Return the [x, y] coordinate for the center point of the cell that contains the specified text.  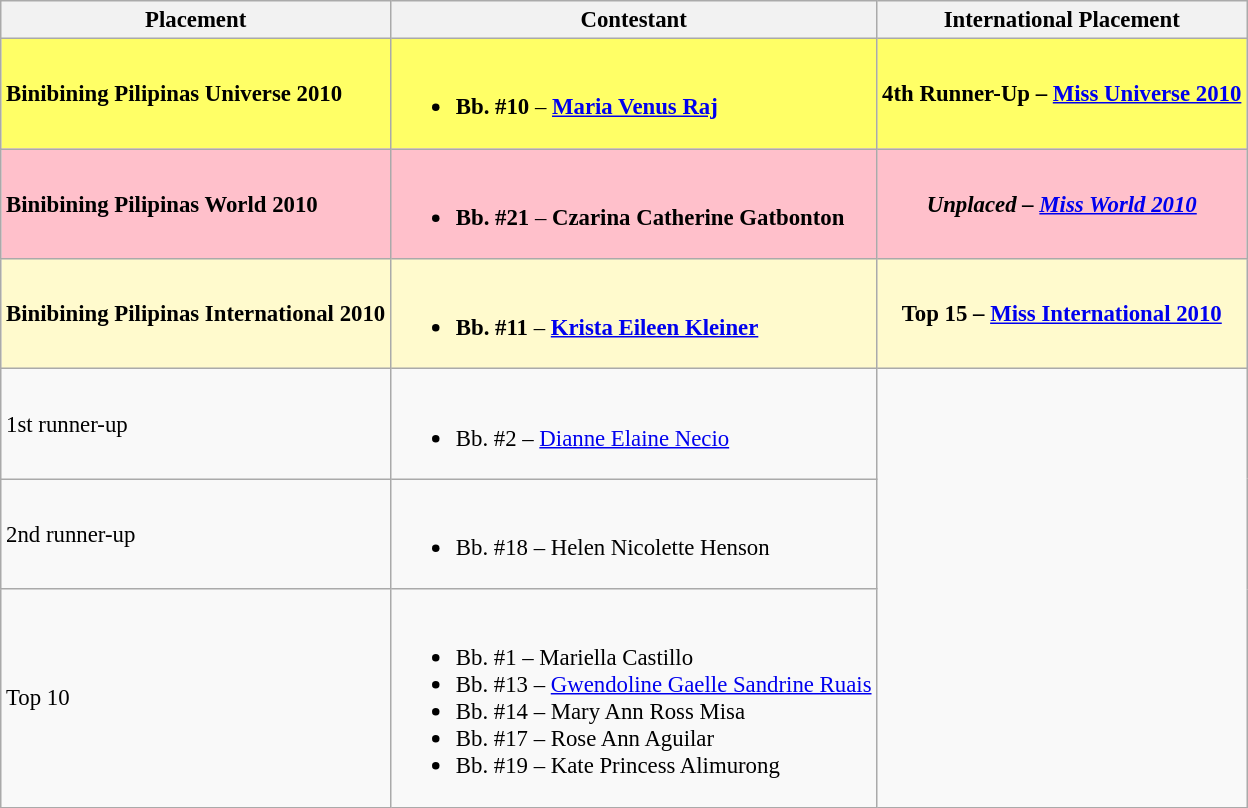
Contestant [634, 20]
Binibining Pilipinas World 2010 [196, 204]
Bb. #18 – Helen Nicolette Henson [634, 534]
Binibining Pilipinas International 2010 [196, 314]
Bb. #10 – Maria Venus Raj [634, 94]
Placement [196, 20]
Bb. #11 – Krista Eileen Kleiner [634, 314]
Top 15 – Miss International 2010 [1062, 314]
Bb. #2 – Dianne Elaine Necio [634, 424]
2nd runner-up [196, 534]
1st runner-up [196, 424]
International Placement [1062, 20]
4th Runner-Up – Miss Universe 2010 [1062, 94]
Binibining Pilipinas Universe 2010 [196, 94]
Top 10 [196, 698]
Bb. #21 – Czarina Catherine Gatbonton [634, 204]
Unplaced – Miss World 2010 [1062, 204]
